Extract the (x, y) coordinate from the center of the cell holding the provided text.  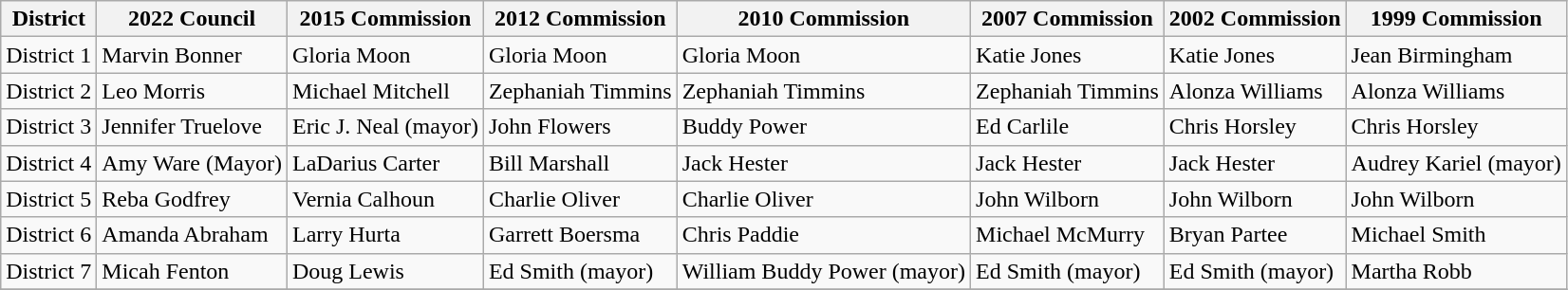
Audrey Kariel (mayor) (1456, 163)
Amanda Abraham (192, 235)
LaDarius Carter (385, 163)
William Buddy Power (mayor) (824, 271)
2022 Council (192, 19)
Leo Morris (192, 91)
Vernia Calhoun (385, 199)
District 3 (49, 127)
Michael Smith (1456, 235)
Martha Robb (1456, 271)
Garrett Boersma (580, 235)
Michael McMurry (1068, 235)
Buddy Power (824, 127)
Micah Fenton (192, 271)
John Flowers (580, 127)
Jennifer Truelove (192, 127)
District 4 (49, 163)
2007 Commission (1068, 19)
Michael Mitchell (385, 91)
2002 Commission (1255, 19)
Bill Marshall (580, 163)
District (49, 19)
Chris Paddie (824, 235)
District 5 (49, 199)
District 1 (49, 55)
Larry Hurta (385, 235)
District 7 (49, 271)
Ed Carlile (1068, 127)
Marvin Bonner (192, 55)
2010 Commission (824, 19)
Eric J. Neal (mayor) (385, 127)
Jean Birmingham (1456, 55)
District 6 (49, 235)
Doug Lewis (385, 271)
Reba Godfrey (192, 199)
Bryan Partee (1255, 235)
Amy Ware (Mayor) (192, 163)
2012 Commission (580, 19)
2015 Commission (385, 19)
District 2 (49, 91)
1999 Commission (1456, 19)
